For the text-containing cell, return its midpoint in (X, Y) coordinate format. 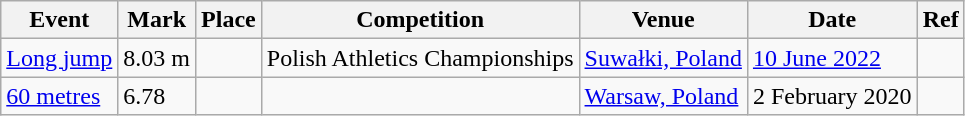
Mark (157, 20)
8.03 m (157, 58)
Competition (420, 20)
Long jump (60, 58)
Polish Athletics Championships (420, 58)
Warsaw, Poland (663, 96)
Ref (940, 20)
Suwałki, Poland (663, 58)
6.78 (157, 96)
Venue (663, 20)
Event (60, 20)
60 metres (60, 96)
Date (832, 20)
2 February 2020 (832, 96)
Place (229, 20)
10 June 2022 (832, 58)
